Pinpoint the cell where the given text exists, returning its [X, Y] midpoint coordinate. 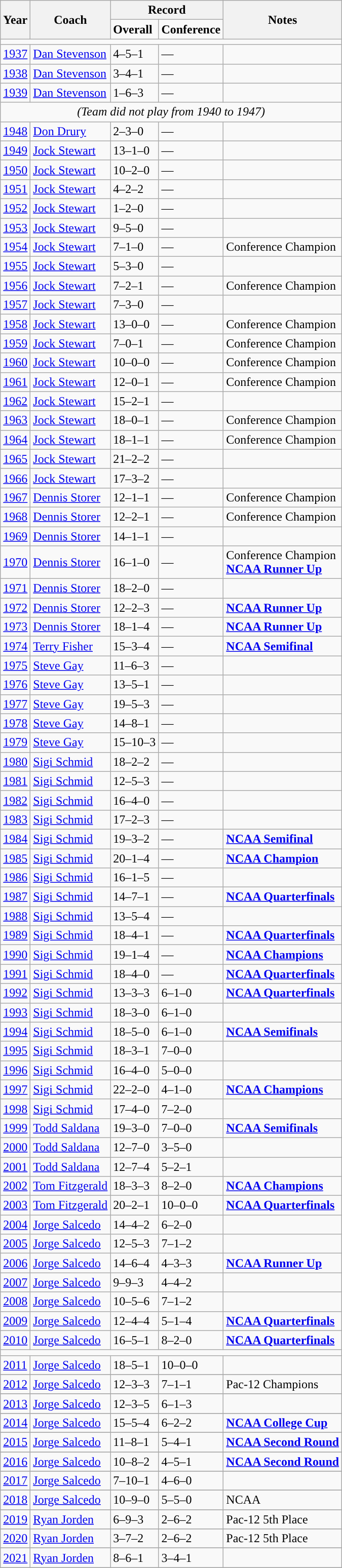
4–6–0 [191, 1481]
1–2–0 [135, 208]
1975 [15, 665]
20–2–1 [135, 1205]
2006 [15, 1263]
5–2–1 [191, 1166]
1972 [15, 608]
(Team did not play from 1940 to 1947) [171, 112]
7–10–1 [135, 1481]
1959 [15, 343]
2015 [15, 1442]
19–5–3 [135, 704]
4–2–2 [135, 189]
Conference ChampionNCAA Runner Up [283, 562]
7–0–1 [135, 343]
2018 [15, 1500]
Year [15, 20]
1991 [15, 974]
1957 [15, 305]
18–3–1 [135, 1051]
Don Drury [70, 131]
15–3–4 [135, 646]
11–6–3 [135, 665]
12–1–1 [135, 497]
2019 [15, 1519]
4–3–3 [191, 1263]
1993 [15, 1012]
5–1–4 [191, 1321]
2007 [15, 1282]
15–5–4 [135, 1423]
18–1–4 [135, 627]
Coach [70, 20]
15–10–3 [135, 742]
2012 [15, 1384]
14–1–1 [135, 536]
1992 [15, 993]
Notes [283, 20]
18–1–1 [135, 440]
1981 [15, 781]
2–3–0 [135, 131]
1954 [15, 247]
14–8–1 [135, 723]
1964 [15, 440]
18–4–1 [135, 935]
19–1–4 [135, 955]
1995 [15, 1051]
1938 [15, 73]
18–5–1 [135, 1365]
2016 [15, 1461]
1971 [15, 589]
1990 [15, 955]
2010 [15, 1340]
1977 [15, 704]
1999 [15, 1128]
18–3–3 [135, 1186]
10–5–6 [135, 1302]
21–2–2 [135, 459]
1952 [15, 208]
1948 [15, 131]
1951 [15, 189]
8–6–1 [135, 1558]
2001 [15, 1166]
1983 [15, 819]
1994 [15, 1032]
6–2–2 [191, 1423]
1996 [15, 1070]
17–4–0 [135, 1109]
18–5–0 [135, 1032]
4–4–2 [191, 1282]
19–3–0 [135, 1128]
1953 [15, 227]
2008 [15, 1302]
Overall [135, 29]
18–2–2 [135, 762]
1969 [15, 536]
1970 [15, 562]
1967 [15, 497]
1985 [15, 858]
9–5–0 [135, 227]
4–1–0 [191, 1089]
12–7–0 [135, 1147]
19–3–2 [135, 839]
2011 [15, 1365]
12–3–5 [135, 1403]
12–0–1 [135, 382]
7–1–0 [135, 247]
7–3–0 [135, 305]
2021 [15, 1558]
5–5–0 [191, 1500]
1955 [15, 266]
1976 [15, 685]
17–2–3 [135, 819]
13–5–4 [135, 916]
1956 [15, 286]
10–2–0 [135, 170]
11–8–1 [135, 1442]
1974 [15, 646]
3–5–0 [191, 1147]
1978 [15, 723]
12–3–3 [135, 1384]
1963 [15, 420]
18–4–0 [135, 974]
12–7–4 [135, 1166]
2017 [15, 1481]
20–1–4 [135, 858]
5–4–1 [191, 1442]
2020 [15, 1539]
5–3–0 [135, 266]
18–3–0 [135, 1012]
1988 [15, 916]
22–2–0 [135, 1089]
Conference [191, 29]
1937 [15, 54]
2000 [15, 1147]
14–6–4 [135, 1263]
1973 [15, 627]
1968 [15, 517]
2013 [15, 1403]
1966 [15, 478]
1958 [15, 324]
6–2–0 [191, 1225]
1980 [15, 762]
12–4–4 [135, 1321]
1997 [15, 1089]
Terry Fisher [70, 646]
1979 [15, 742]
1986 [15, 878]
6–9–3 [135, 1519]
2009 [15, 1321]
13–3–3 [135, 993]
1960 [15, 363]
17–3–2 [135, 478]
1962 [15, 401]
10–9–0 [135, 1500]
15–2–1 [135, 401]
NCAA College Cup [283, 1423]
1950 [15, 170]
2005 [15, 1244]
16–1–5 [135, 878]
2003 [15, 1205]
18–0–1 [135, 420]
5–0–0 [191, 1070]
2002 [15, 1186]
12–2–1 [135, 517]
13–1–0 [135, 150]
1939 [15, 93]
7–1–1 [191, 1384]
10–8–2 [135, 1461]
1961 [15, 382]
NCAA [283, 1500]
1949 [15, 150]
7–2–1 [135, 286]
2014 [15, 1423]
1998 [15, 1109]
7–2–0 [191, 1109]
Record [167, 10]
14–4–2 [135, 1225]
Pac-12 Champions [283, 1384]
1987 [15, 897]
13–0–0 [135, 324]
14–7–1 [135, 897]
16–1–0 [135, 562]
18–2–0 [135, 589]
1982 [15, 800]
9–9–3 [135, 1282]
6–1–3 [191, 1403]
1989 [15, 935]
3–7–2 [135, 1539]
1–6–3 [135, 93]
16–5–1 [135, 1340]
1984 [15, 839]
1965 [15, 459]
13–5–1 [135, 685]
2004 [15, 1225]
12–2–3 [135, 608]
NCAA Champion [283, 858]
